Search for the cell housing the specified text and yield its (x, y) center coordinate. 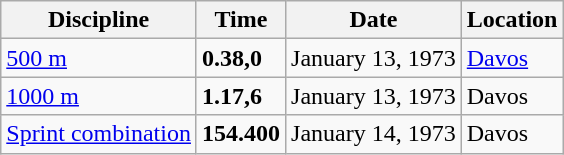
January 14, 1973 (374, 134)
Sprint combination (99, 134)
Time (240, 20)
1000 m (99, 96)
1.17,6 (240, 96)
Date (374, 20)
Discipline (99, 20)
Location (512, 20)
500 m (99, 58)
154.400 (240, 134)
0.38,0 (240, 58)
